Detect which cell encompasses the target text, then output its [X, Y] center coordinate. 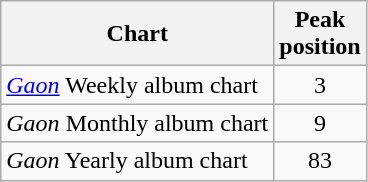
Gaon Monthly album chart [138, 123]
Gaon Yearly album chart [138, 161]
9 [320, 123]
Gaon Weekly album chart [138, 85]
3 [320, 85]
83 [320, 161]
Peakposition [320, 34]
Chart [138, 34]
